Output the (X, Y) coordinate of the center of the cell containing the given text.  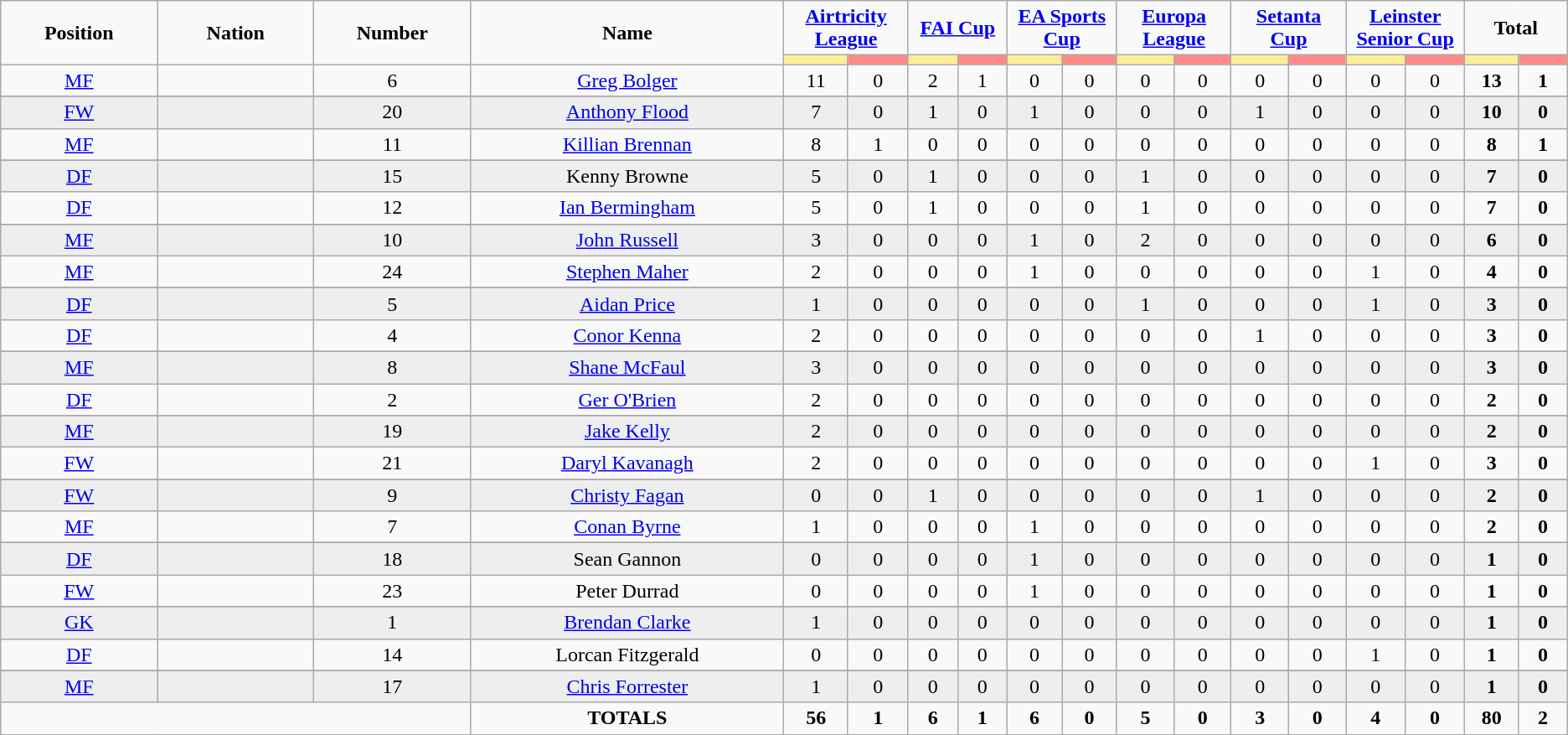
Stephen Maher (627, 272)
Leinster Senior Cup (1406, 28)
Killian Brennan (627, 144)
EA Sports Cup (1062, 28)
Brendan Clarke (627, 623)
FAI Cup (957, 28)
21 (392, 463)
Nation (236, 33)
Setanta Cup (1288, 28)
Number (392, 33)
Ger O'Brien (627, 400)
Anthony Flood (627, 112)
Name (627, 33)
Peter Durrad (627, 591)
14 (392, 655)
23 (392, 591)
Conor Kenna (627, 335)
Sean Gannon (627, 559)
13 (1491, 80)
Aidan Price (627, 303)
20 (392, 112)
9 (392, 495)
Chris Forrester (627, 686)
Kenny Browne (627, 176)
TOTALS (627, 718)
Lorcan Fitzgerald (627, 655)
Position (79, 33)
80 (1491, 718)
Europa League (1174, 28)
12 (392, 208)
GK (79, 623)
Greg Bolger (627, 80)
24 (392, 272)
15 (392, 176)
19 (392, 432)
56 (816, 718)
Daryl Kavanagh (627, 463)
18 (392, 559)
Shane McFaul (627, 367)
17 (392, 686)
Airtricity League (846, 28)
John Russell (627, 240)
Ian Bermingham (627, 208)
Conan Byrne (627, 527)
Christy Fagan (627, 495)
Jake Kelly (627, 432)
Total (1516, 28)
